Locate the cell with the specified text and output its (x, y) center coordinate. 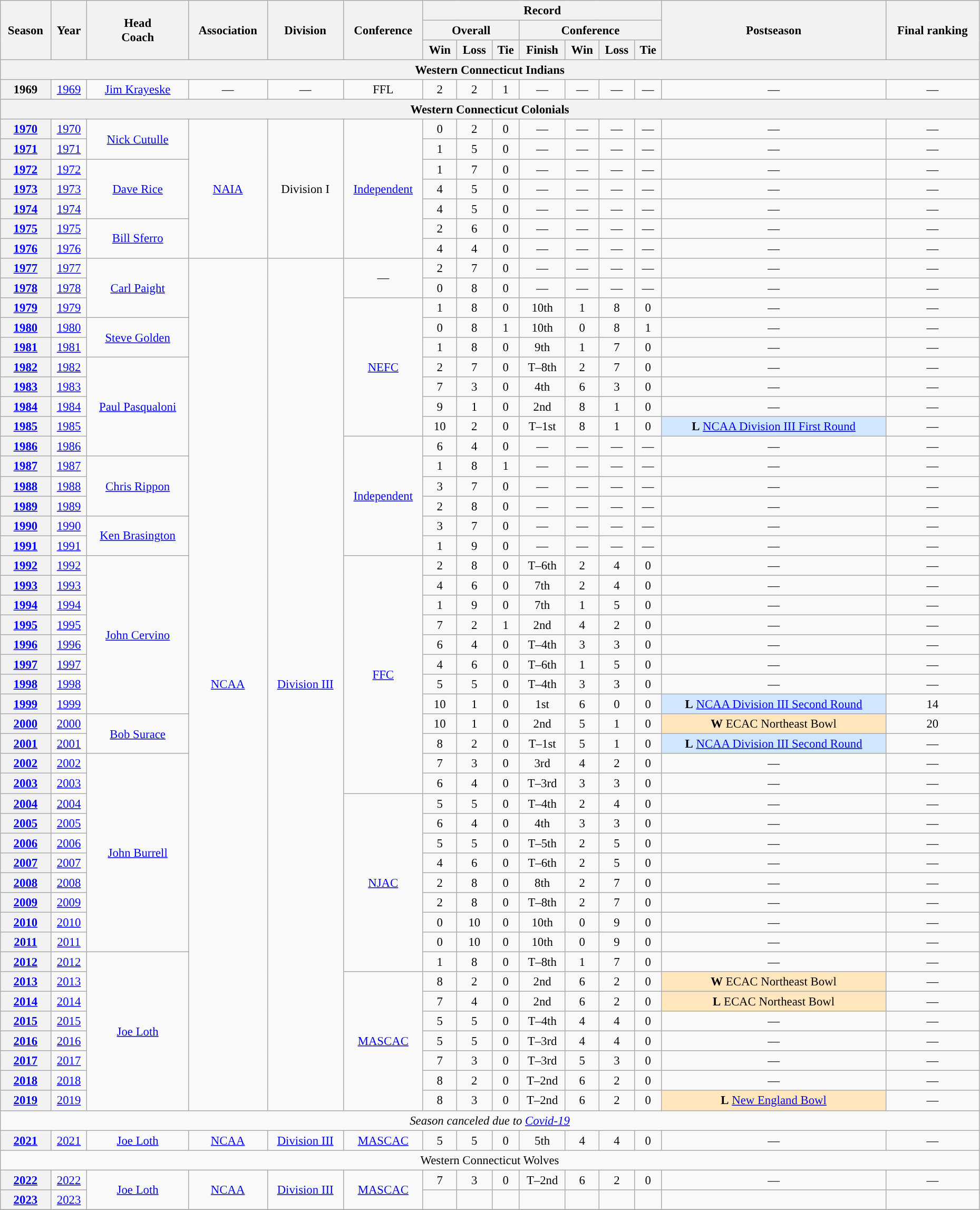
Postseason (774, 31)
FFL (383, 90)
FFC (383, 675)
L ECAC Northeast Bowl (774, 1002)
Steve Golden (138, 337)
Finish (542, 50)
20 (932, 724)
Bob Surace (138, 734)
Carl Paight (138, 288)
Paul Pasqualoni (138, 407)
9th (542, 347)
NAIA (228, 189)
Association (228, 31)
Overall (471, 31)
Bill Sferro (138, 238)
T–5th (542, 843)
Season (25, 31)
L New England Bowl (774, 1101)
5th (542, 1140)
Western Connecticut Wolves (490, 1160)
Division I (305, 189)
Ken Brasington (138, 536)
14 (932, 704)
3rd (542, 764)
Western Connecticut Indians (490, 70)
Year (69, 31)
John Burrell (138, 853)
L NCAA Division III First Round (774, 427)
Record (542, 11)
Division (305, 31)
Western Connecticut Colonials (490, 110)
1st (542, 704)
HeadCoach (138, 31)
John Cervino (138, 635)
8th (542, 883)
Jim Krayeske (138, 90)
Final ranking (932, 31)
Season canceled due to Covid-19 (490, 1120)
Chris Rippon (138, 486)
NEFC (383, 367)
Nick Cutulle (138, 139)
NJAC (383, 883)
Dave Rice (138, 189)
